Find where the given text appears and provide that cell's center as [X, Y] coordinate. 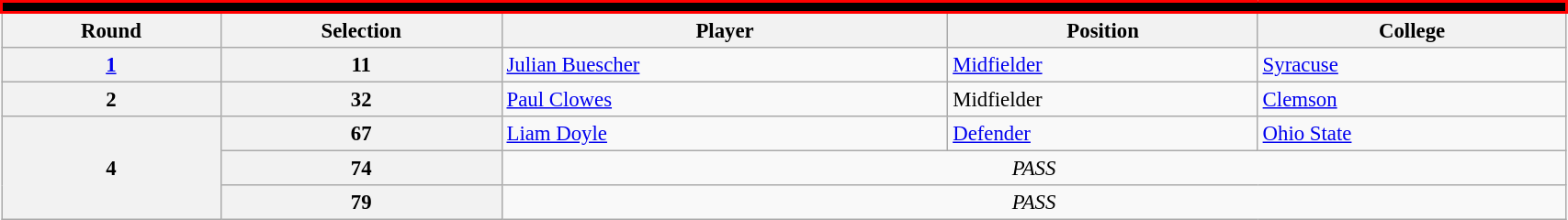
Paul Clowes [725, 100]
4 [112, 169]
Liam Doyle [725, 134]
11 [361, 65]
32 [361, 100]
College [1412, 30]
Player [725, 30]
74 [361, 169]
1 [112, 65]
79 [361, 203]
Round [112, 30]
Ohio State [1412, 134]
Position [1102, 30]
67 [361, 134]
Selection [361, 30]
Defender [1102, 134]
Clemson [1412, 100]
Julian Buescher [725, 65]
2 [112, 100]
Syracuse [1412, 65]
